Return [X, Y] of the center of cell containing provided text 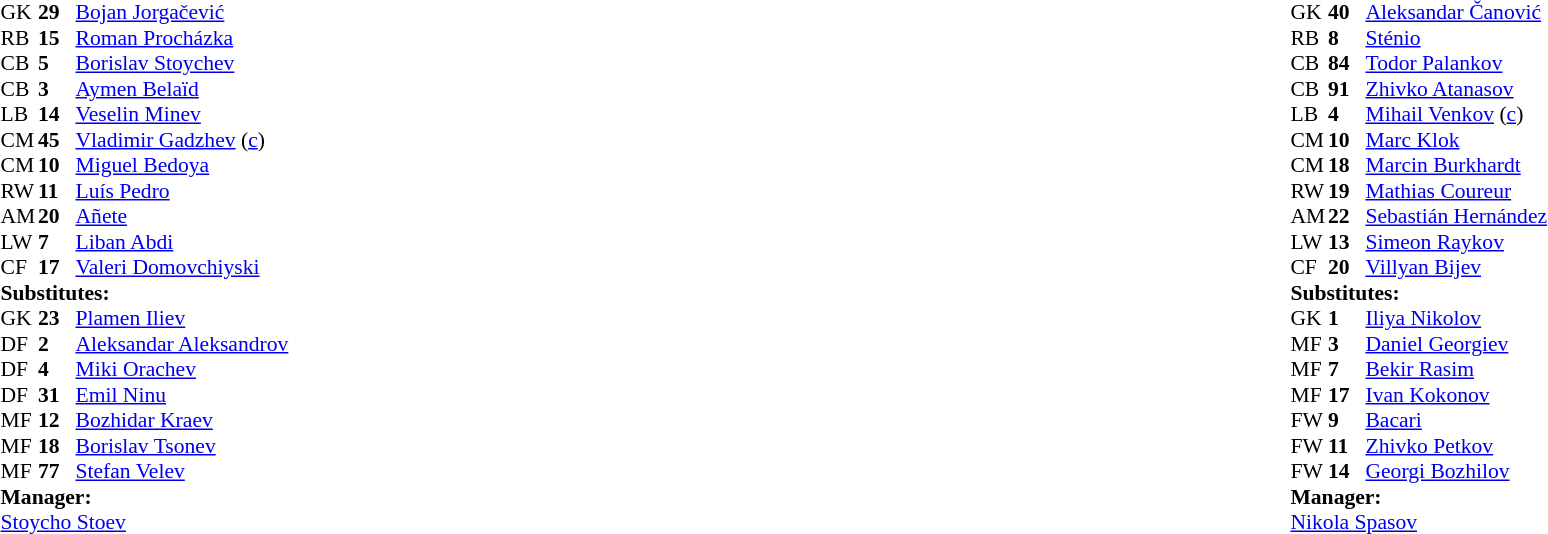
Iliya Nikolov [1456, 319]
Bojan Jorgačević [182, 13]
Miguel Bedoya [182, 165]
31 [57, 395]
Zhivko Atanasov [1456, 89]
Liban Abdi [182, 242]
Vladimir Gadzhev (c) [182, 140]
Simeon Raykov [1456, 242]
8 [1347, 38]
29 [57, 13]
1 [1347, 319]
Borislav Tsonev [182, 446]
84 [1347, 63]
Aleksandar Aleksandrov [182, 344]
Plamen Iliev [182, 319]
45 [57, 140]
Todor Palankov [1456, 63]
Villyan Bijev [1456, 267]
Aleksandar Čanović [1456, 13]
Añete [182, 217]
Veselin Minev [182, 115]
40 [1347, 13]
Borislav Stoychev [182, 63]
Ivan Kokonov [1456, 395]
Miki Orachev [182, 369]
Georgi Bozhilov [1456, 471]
Marc Klok [1456, 140]
Luís Pedro [182, 191]
Daniel Georgiev [1456, 344]
19 [1347, 191]
12 [57, 421]
15 [57, 38]
Valeri Domovchiyski [182, 267]
2 [57, 344]
23 [57, 319]
91 [1347, 89]
Marcin Burkhardt [1456, 165]
Stefan Velev [182, 471]
Bacari [1456, 421]
Mathias Coureur [1456, 191]
Bozhidar Kraev [182, 421]
22 [1347, 217]
Roman Procházka [182, 38]
Bekir Rasim [1456, 369]
13 [1347, 242]
5 [57, 63]
Sebastián Hernández [1456, 217]
9 [1347, 421]
Aymen Belaïd [182, 89]
Sténio [1456, 38]
Mihail Venkov (c) [1456, 115]
Zhivko Petkov [1456, 446]
Emil Ninu [182, 395]
77 [57, 471]
